From the cell containing the given text, extract its center point as (x, y) coordinate. 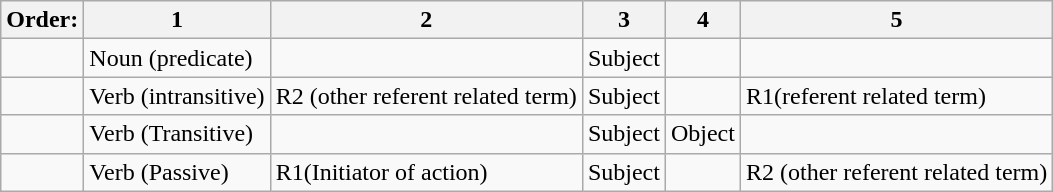
Verb (Passive) (177, 172)
R1(referent related term) (896, 96)
Object (702, 134)
5 (896, 20)
Verb (intransitive) (177, 96)
R1(Initiator of action) (426, 172)
2 (426, 20)
Noun (predicate) (177, 58)
1 (177, 20)
Order: (42, 20)
Verb (Transitive) (177, 134)
4 (702, 20)
3 (624, 20)
